Locate the cell with the specified text and output its (X, Y) center coordinate. 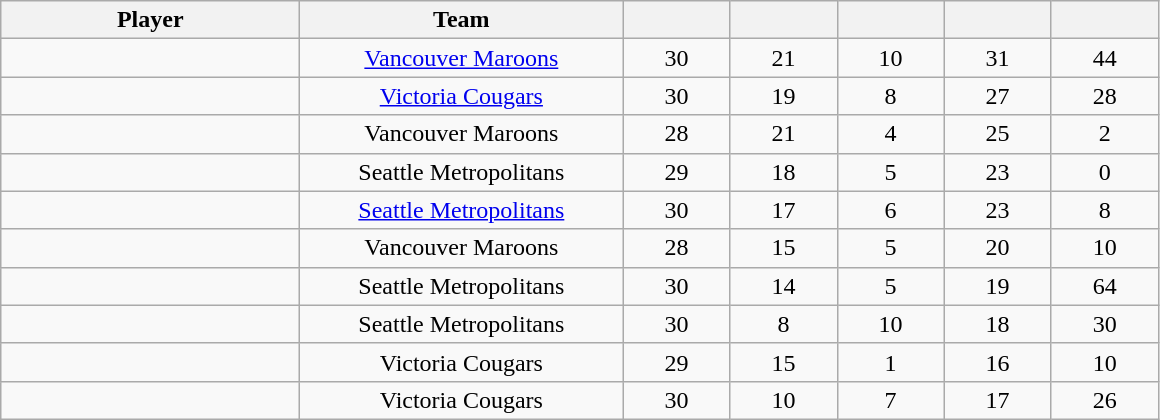
1 (890, 362)
4 (890, 134)
16 (998, 362)
2 (1104, 134)
25 (998, 134)
6 (890, 210)
20 (998, 248)
31 (998, 58)
64 (1104, 286)
44 (1104, 58)
Player (150, 20)
0 (1104, 172)
26 (1104, 400)
Team (462, 20)
7 (890, 400)
14 (784, 286)
27 (998, 96)
